Identify which cell holds the provided text, then report its (X, Y) central coordinate. 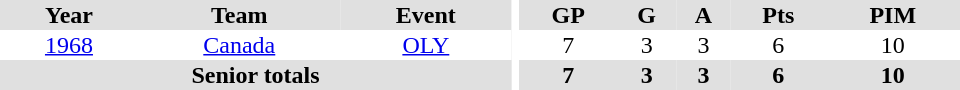
Canada (240, 45)
G (646, 15)
Team (240, 15)
A (704, 15)
GP (568, 15)
OLY (426, 45)
Year (69, 15)
1968 (69, 45)
Senior totals (256, 75)
Event (426, 15)
Pts (778, 15)
PIM (893, 15)
